Extract the (x, y) coordinate from the center of the cell holding the provided text.  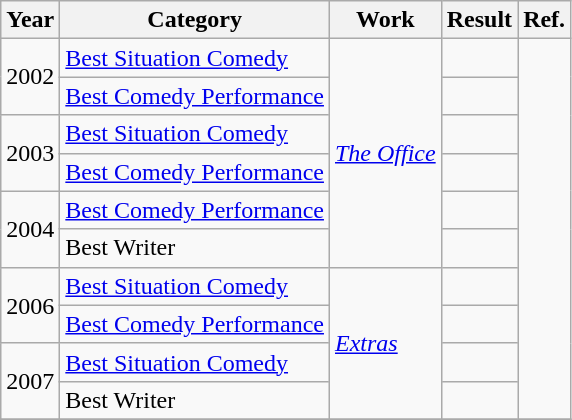
2003 (30, 153)
Work (385, 20)
Result (479, 20)
2002 (30, 77)
The Office (385, 153)
2004 (30, 229)
Year (30, 20)
2007 (30, 381)
Category (195, 20)
2006 (30, 305)
Ref. (544, 20)
Extras (385, 343)
